For the text-containing cell, return its midpoint in [X, Y] coordinate format. 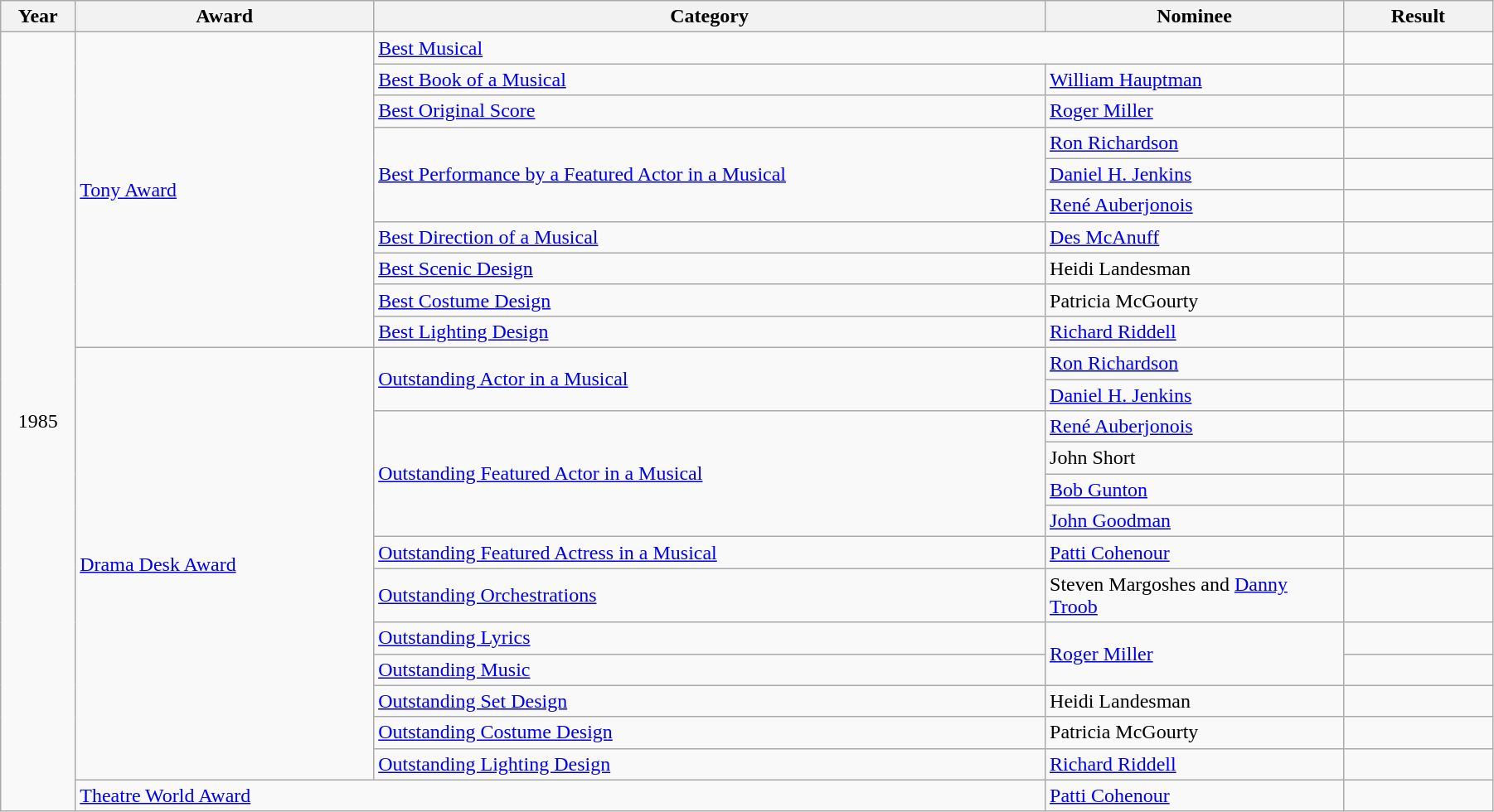
John Short [1195, 458]
Result [1418, 17]
Outstanding Costume Design [710, 732]
Tony Award [225, 191]
Best Original Score [710, 111]
Best Costume Design [710, 300]
Outstanding Featured Actor in a Musical [710, 474]
Best Performance by a Featured Actor in a Musical [710, 174]
Outstanding Lighting Design [710, 764]
Nominee [1195, 17]
Award [225, 17]
Outstanding Lyrics [710, 638]
Des McAnuff [1195, 237]
Outstanding Featured Actress in a Musical [710, 553]
Outstanding Actor in a Musical [710, 379]
Theatre World Award [560, 795]
Best Musical [859, 48]
Bob Gunton [1195, 490]
William Hauptman [1195, 80]
Outstanding Set Design [710, 701]
Best Direction of a Musical [710, 237]
Year [38, 17]
Drama Desk Award [225, 563]
1985 [38, 422]
Steven Margoshes and Danny Troob [1195, 595]
Best Scenic Design [710, 268]
Best Lighting Design [710, 331]
Best Book of a Musical [710, 80]
Outstanding Orchestrations [710, 595]
Category [710, 17]
John Goodman [1195, 521]
Outstanding Music [710, 669]
